Pinpoint the cell where the given text exists, returning its [x, y] midpoint coordinate. 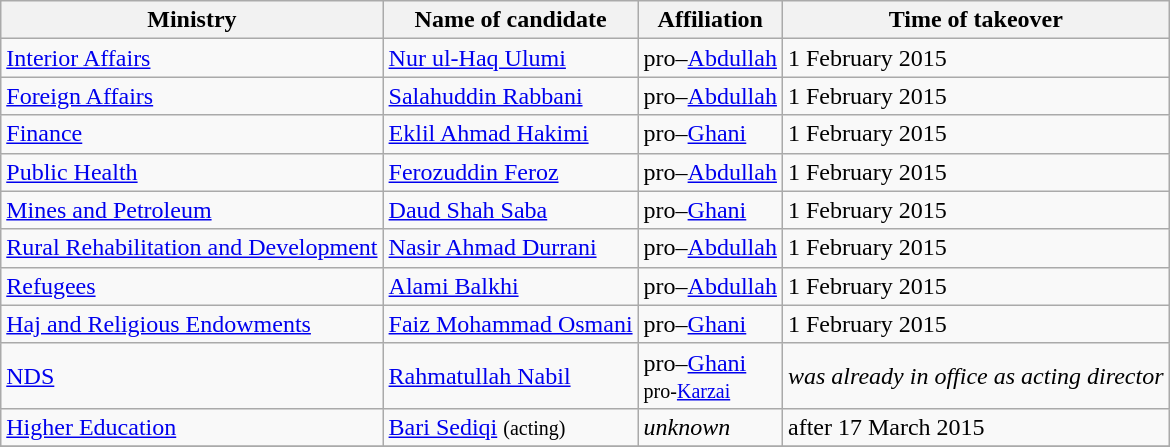
Faiz Mohammad Osmani [510, 324]
Haj and Religious Endowments [192, 324]
Alami Balkhi [510, 286]
Time of takeover [976, 20]
Interior Affairs [192, 58]
Higher Education [192, 427]
Rahmatullah Nabil [510, 376]
Public Health [192, 172]
Salahuddin Rabbani [510, 96]
Refugees [192, 286]
was already in office as acting director [976, 376]
Foreign Affairs [192, 96]
Bari Sediqi (acting) [510, 427]
Finance [192, 134]
pro–Ghanipro-Karzai [710, 376]
Ministry [192, 20]
Nur ul-Haq Ulumi [510, 58]
Mines and Petroleum [192, 210]
Nasir Ahmad Durrani [510, 248]
Daud Shah Saba [510, 210]
Ferozuddin Feroz [510, 172]
after 17 March 2015 [976, 427]
Name of candidate [510, 20]
Affiliation [710, 20]
Eklil Ahmad Hakimi [510, 134]
unknown [710, 427]
Rural Rehabilitation and Development [192, 248]
NDS [192, 376]
